Search for the cell housing the specified text and yield its (x, y) center coordinate. 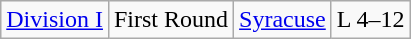
L 4–12 (370, 20)
Syracuse (283, 20)
Division I (55, 20)
First Round (170, 20)
